Extract the (x, y) coordinate from the center of the cell holding the provided text.  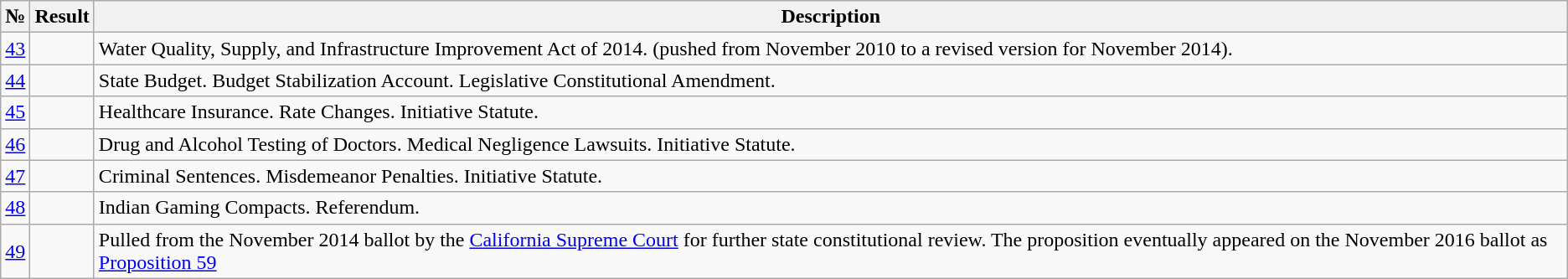
44 (15, 80)
47 (15, 176)
48 (15, 208)
Healthcare Insurance. Rate Changes. Initiative Statute. (831, 112)
Indian Gaming Compacts. Referendum. (831, 208)
45 (15, 112)
Result (62, 17)
№ (15, 17)
43 (15, 49)
Water Quality, Supply, and Infrastructure Improvement Act of 2014. (pushed from November 2010 to a revised version for November 2014). (831, 49)
Criminal Sentences. Misdemeanor Penalties. Initiative Statute. (831, 176)
46 (15, 144)
Drug and Alcohol Testing of Doctors. Medical Negligence Lawsuits. Initiative Statute. (831, 144)
State Budget. Budget Stabilization Account. Legislative Constitutional Amendment. (831, 80)
Description (831, 17)
49 (15, 251)
